Detect which cell encompasses the target text, then output its [x, y] center coordinate. 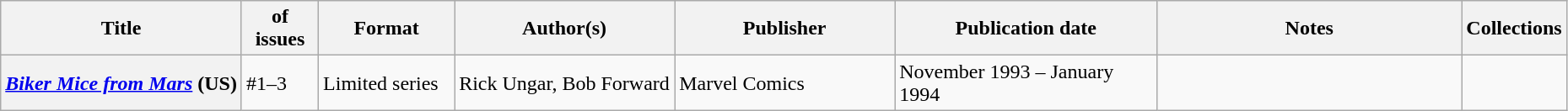
Biker Mice from Mars (US) [121, 82]
Collections [1514, 29]
Author(s) [565, 29]
Publication date [1026, 29]
of issues [280, 29]
Marvel Comics [784, 82]
Publisher [784, 29]
Rick Ungar, Bob Forward [565, 82]
Limited series [386, 82]
Notes [1309, 29]
November 1993 – January 1994 [1026, 82]
#1–3 [280, 82]
Format [386, 29]
Title [121, 29]
